Identify which cell holds the provided text, then report its (x, y) central coordinate. 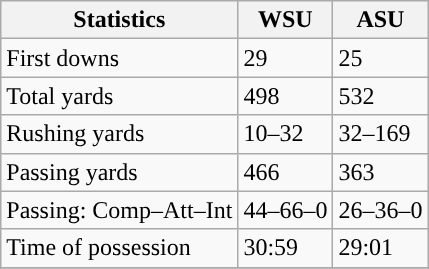
29 (286, 58)
Statistics (120, 20)
363 (380, 172)
Passing: Comp–Att–Int (120, 210)
25 (380, 58)
WSU (286, 20)
32–169 (380, 134)
Rushing yards (120, 134)
498 (286, 96)
Time of possession (120, 248)
Total yards (120, 96)
29:01 (380, 248)
10–32 (286, 134)
First downs (120, 58)
532 (380, 96)
30:59 (286, 248)
ASU (380, 20)
26–36–0 (380, 210)
44–66–0 (286, 210)
Passing yards (120, 172)
466 (286, 172)
